Detect which cell encompasses the target text, then output its (x, y) center coordinate. 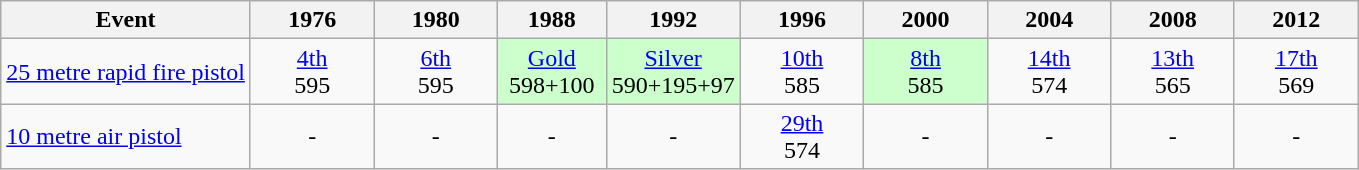
1992 (673, 20)
2000 (926, 20)
2004 (1049, 20)
1988 (552, 20)
4th595 (312, 72)
2012 (1296, 20)
25 metre rapid fire pistol (126, 72)
17th569 (1296, 72)
6th595 (436, 72)
29th574 (802, 136)
14th574 (1049, 72)
10th585 (802, 72)
Event (126, 20)
13th565 (1173, 72)
10 metre air pistol (126, 136)
1976 (312, 20)
8th585 (926, 72)
Gold598+100 (552, 72)
2008 (1173, 20)
1996 (802, 20)
1980 (436, 20)
Silver590+195+97 (673, 72)
